Find where the given text appears and provide that cell's center as [x, y] coordinate. 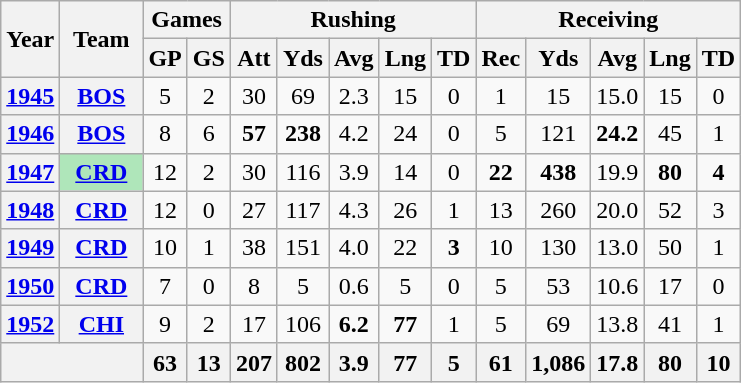
26 [405, 210]
57 [254, 134]
1946 [30, 134]
Games [186, 20]
0.6 [354, 286]
117 [302, 210]
6.2 [354, 324]
CHI [102, 324]
24 [405, 134]
24.2 [618, 134]
14 [405, 172]
238 [302, 134]
38 [254, 248]
20.0 [618, 210]
1952 [30, 324]
6 [208, 134]
53 [558, 286]
52 [670, 210]
50 [670, 248]
260 [558, 210]
GS [208, 58]
19.9 [618, 172]
Receiving [608, 20]
1945 [30, 96]
7 [165, 286]
802 [302, 362]
13.0 [618, 248]
41 [670, 324]
207 [254, 362]
Rushing [353, 20]
15.0 [618, 96]
17.8 [618, 362]
4 [718, 172]
27 [254, 210]
45 [670, 134]
130 [558, 248]
1949 [30, 248]
9 [165, 324]
2.3 [354, 96]
151 [302, 248]
4.3 [354, 210]
4.2 [354, 134]
61 [501, 362]
1947 [30, 172]
116 [302, 172]
GP [165, 58]
63 [165, 362]
106 [302, 324]
Year [30, 39]
Team [102, 39]
10.6 [618, 286]
1,086 [558, 362]
1948 [30, 210]
Att [254, 58]
13.8 [618, 324]
438 [558, 172]
4.0 [354, 248]
121 [558, 134]
1950 [30, 286]
Rec [501, 58]
